Provide the (X, Y) coordinate of the cell's center where the given text is located.  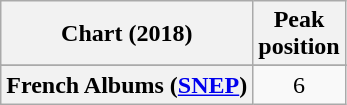
Peakposition (299, 34)
French Albums (SNEP) (127, 85)
6 (299, 85)
Chart (2018) (127, 34)
